Find where the given text appears and provide that cell's center as [X, Y] coordinate. 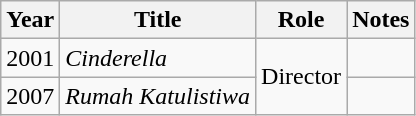
Rumah Katulistiwa [158, 96]
Director [302, 77]
Role [302, 20]
Year [30, 20]
Notes [381, 20]
2007 [30, 96]
Cinderella [158, 58]
2001 [30, 58]
Title [158, 20]
